Return the [x, y] coordinate for the center point of the cell that contains the specified text.  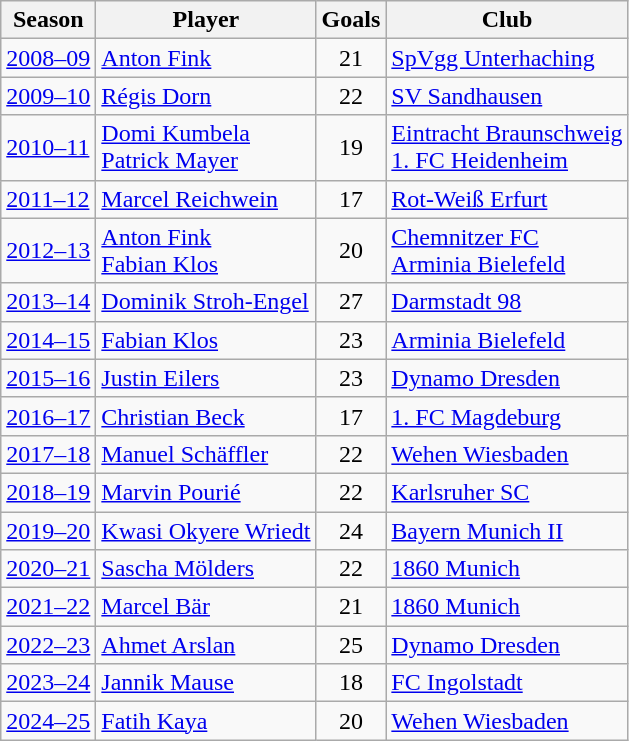
Dominik Stroh-Engel [206, 302]
Jannik Mause [206, 683]
2024–25 [48, 721]
Régis Dorn [206, 96]
2015–16 [48, 378]
Fatih Kaya [206, 721]
2011–12 [48, 199]
2017–18 [48, 454]
Goals [351, 20]
Anton Fink [206, 58]
Anton Fink Fabian Klos [206, 250]
2021–22 [48, 607]
FC Ingolstadt [507, 683]
Christian Beck [206, 416]
2022–23 [48, 645]
Rot-Weiß Erfurt [507, 199]
2020–21 [48, 569]
2014–15 [48, 340]
2019–20 [48, 531]
2023–24 [48, 683]
Marvin Pourié [206, 492]
Marcel Bär [206, 607]
Season [48, 20]
Arminia Bielefeld [507, 340]
25 [351, 645]
Manuel Schäffler [206, 454]
24 [351, 531]
SV Sandhausen [507, 96]
Player [206, 20]
Karlsruher SC [507, 492]
Sascha Mölders [206, 569]
Darmstadt 98 [507, 302]
Ahmet Arslan [206, 645]
19 [351, 148]
SpVgg Unterhaching [507, 58]
2010–11 [48, 148]
Domi Kumbela Patrick Mayer [206, 148]
2008–09 [48, 58]
2013–14 [48, 302]
27 [351, 302]
Marcel Reichwein [206, 199]
Bayern Munich II [507, 531]
Eintracht Braunschweig1. FC Heidenheim [507, 148]
Fabian Klos [206, 340]
Chemnitzer FCArminia Bielefeld [507, 250]
2018–19 [48, 492]
2012–13 [48, 250]
Club [507, 20]
18 [351, 683]
Kwasi Okyere Wriedt [206, 531]
2009–10 [48, 96]
Justin Eilers [206, 378]
1. FC Magdeburg [507, 416]
2016–17 [48, 416]
